Find where the given text appears and provide that cell's center as [X, Y] coordinate. 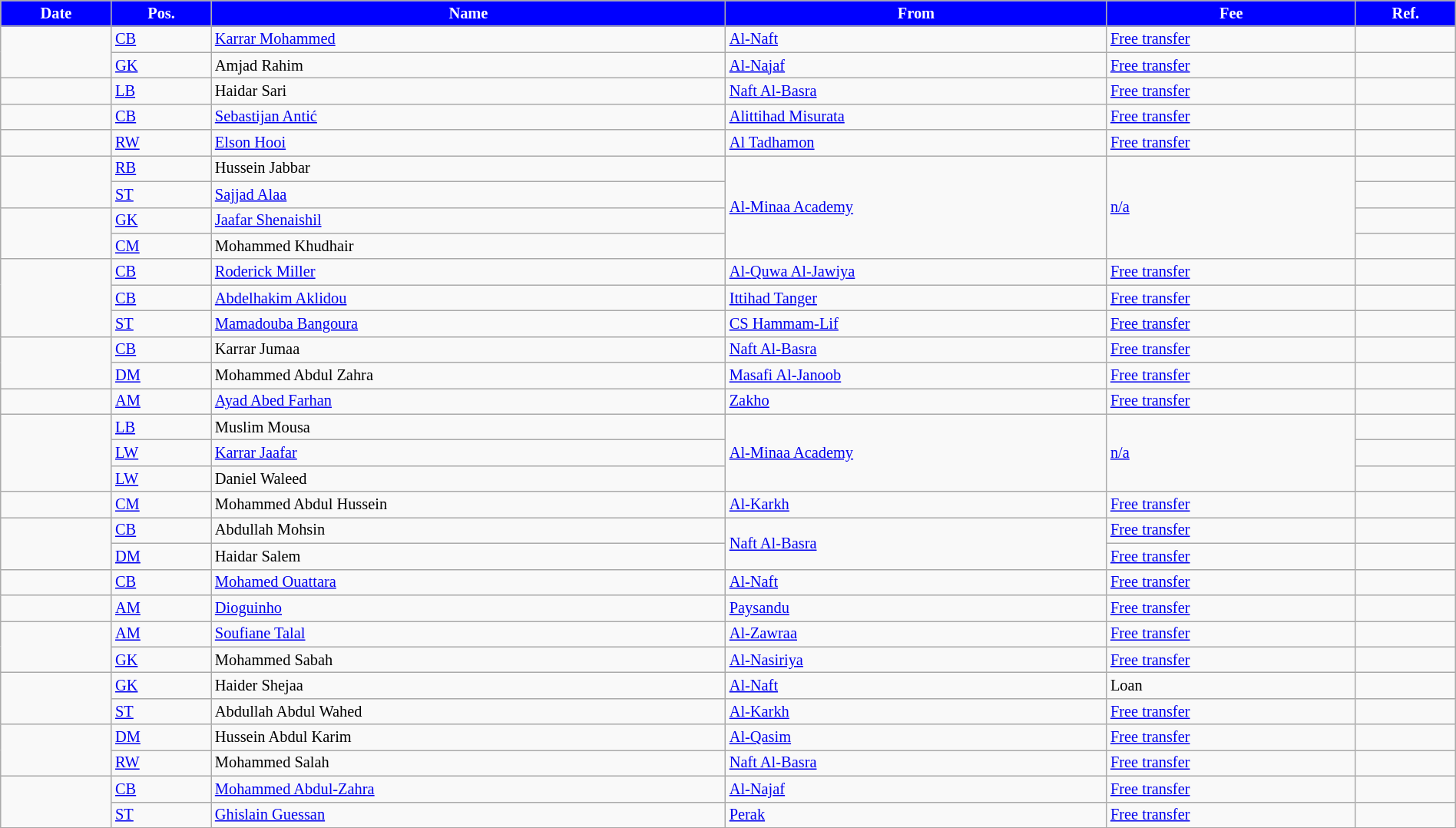
Karrar Jaafar [468, 452]
Abdullah Abdul Wahed [468, 711]
Haidar Sari [468, 91]
Soufiane Talal [468, 634]
Elson Hooi [468, 143]
Masafi Al-Janoob [916, 376]
Al-Nasiriya [916, 660]
Loan [1231, 685]
Al-Quwa Al-Jawiya [916, 272]
Karrar Mohammed [468, 39]
Fee [1231, 13]
Al-Zawraa [916, 634]
Mamadouba Bangoura [468, 323]
Ayad Abed Farhan [468, 401]
Mohammed Khudhair [468, 246]
Al-Qasim [916, 737]
Haider Shejaa [468, 685]
Perak [916, 815]
Al Tadhamon [916, 143]
Roderick Miller [468, 272]
Pos. [161, 13]
Mohammed Abdul Zahra [468, 376]
Mohamed Ouattara [468, 582]
RB [161, 168]
Amjad Rahim [468, 65]
Karrar Jumaa [468, 349]
Sebastijan Antić [468, 117]
Muslim Mousa [468, 427]
Zakho [916, 401]
Ittihad Tanger [916, 298]
Name [468, 13]
Abdelhakim Aklidou [468, 298]
Daniel Waleed [468, 479]
Date [56, 13]
Mohammed Sabah [468, 660]
CS Hammam-Lif [916, 323]
Mohammed Salah [468, 763]
Hussein Abdul Karim [468, 737]
Paysandu [916, 608]
Mohammed Abdul Hussein [468, 505]
From [916, 13]
Dioguinho [468, 608]
Haidar Salem [468, 556]
Sajjad Alaa [468, 194]
Ghislain Guessan [468, 815]
Abdullah Mohsin [468, 530]
Ref. [1405, 13]
Jaafar Shenaishil [468, 220]
Mohammed Abdul-Zahra [468, 789]
Hussein Jabbar [468, 168]
Alittihad Misurata [916, 117]
